Output the (x, y) coordinate of the center of the cell containing the given text.  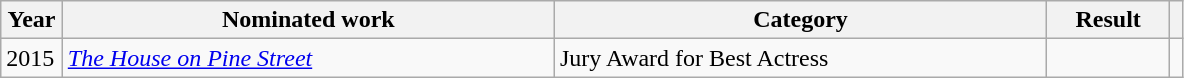
Result (1108, 20)
The House on Pine Street (308, 58)
Category (800, 20)
2015 (32, 58)
Nominated work (308, 20)
Jury Award for Best Actress (800, 58)
Year (32, 20)
